For the text-containing cell, return its midpoint in [x, y] coordinate format. 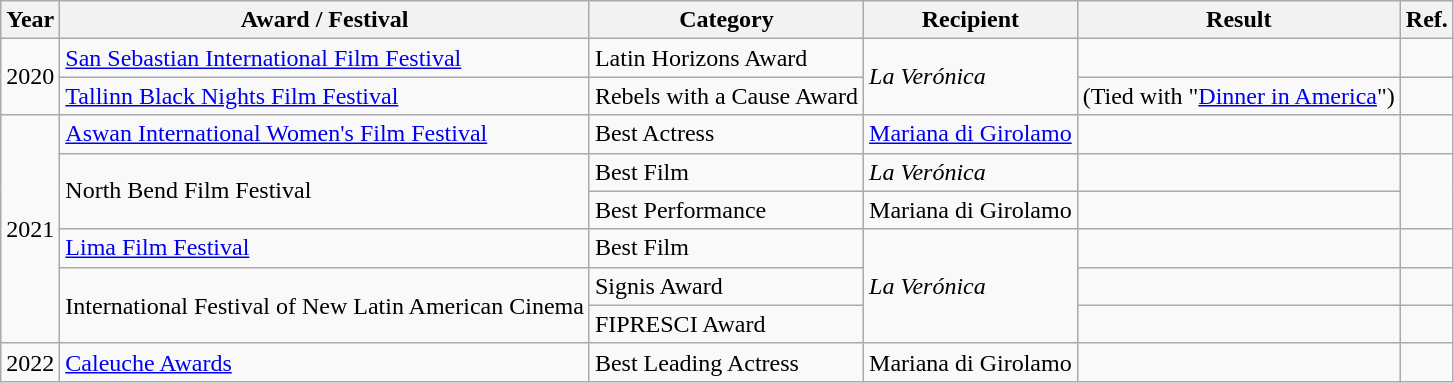
(Tied with "Dinner in America") [1238, 96]
Tallinn Black Nights Film Festival [325, 96]
Year [30, 20]
North Bend Film Festival [325, 191]
International Festival of New Latin American Cinema [325, 305]
Caleuche Awards [325, 362]
Result [1238, 20]
2022 [30, 362]
Best Actress [726, 134]
2021 [30, 229]
Latin Horizons Award [726, 58]
Best Performance [726, 210]
Category [726, 20]
Recipient [971, 20]
Award / Festival [325, 20]
Ref. [1426, 20]
San Sebastian International Film Festival [325, 58]
2020 [30, 77]
Lima Film Festival [325, 248]
Aswan International Women's Film Festival [325, 134]
FIPRESCI Award [726, 324]
Best Leading Actress [726, 362]
Rebels with a Cause Award [726, 96]
Signis Award [726, 286]
